For the text-containing cell, return its midpoint in [x, y] coordinate format. 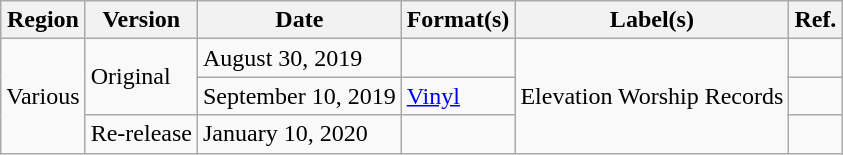
Version [141, 20]
Region [43, 20]
Format(s) [458, 20]
Re-release [141, 134]
Vinyl [458, 96]
Date [299, 20]
Label(s) [652, 20]
January 10, 2020 [299, 134]
September 10, 2019 [299, 96]
August 30, 2019 [299, 58]
Original [141, 77]
Various [43, 96]
Elevation Worship Records [652, 96]
Ref. [816, 20]
